Determine the [X, Y] coordinate at the center of the cell enclosing the given text.  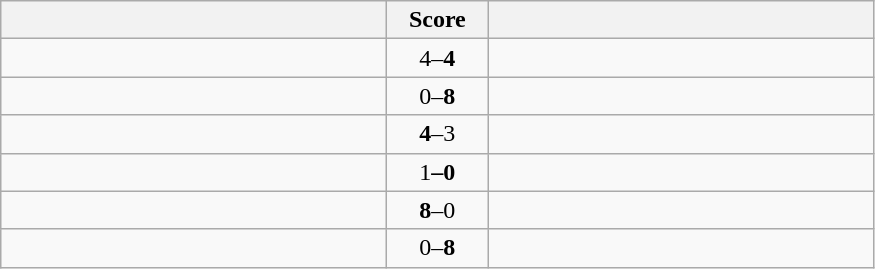
4–3 [438, 134]
8–0 [438, 210]
1–0 [438, 172]
4–4 [438, 58]
Score [438, 20]
